Scan for the cell matching the given text and deliver its (X, Y) coordinate at center. 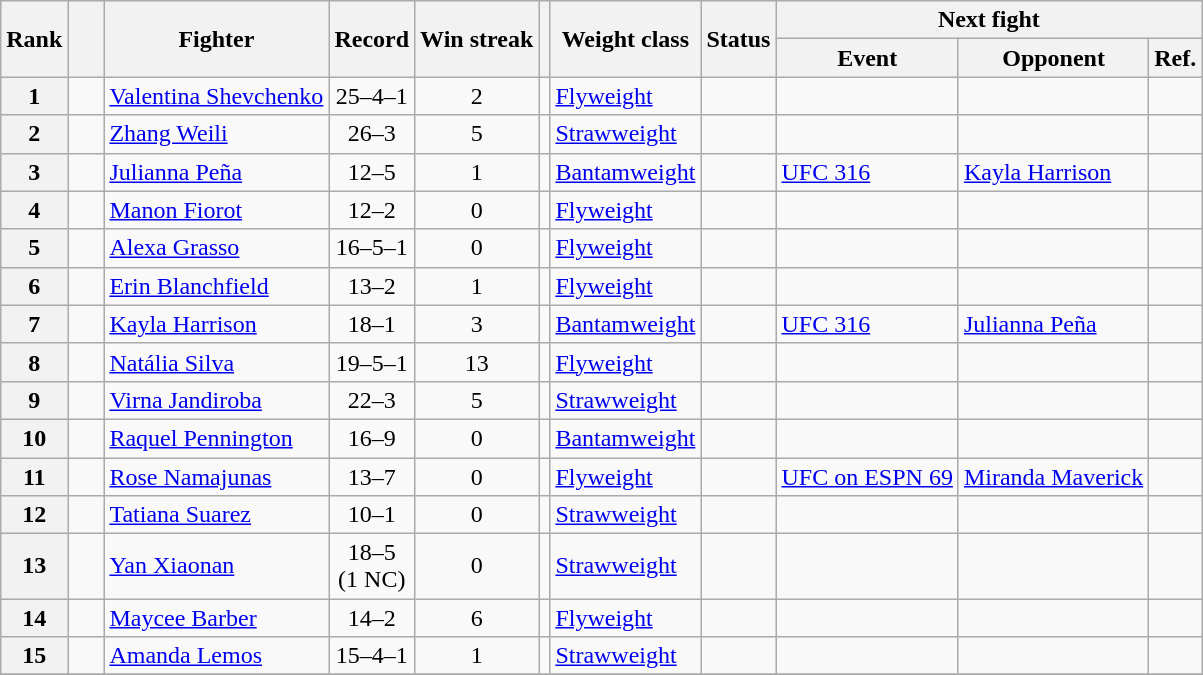
Tatiana Suarez (216, 515)
Opponent (1053, 58)
Miranda Maverick (1053, 477)
10–1 (372, 515)
Maycee Barber (216, 618)
Valentina Shevchenko (216, 96)
14 (34, 618)
12–2 (372, 210)
7 (34, 324)
14–2 (372, 618)
Next fight (989, 20)
12–5 (372, 172)
Amanda Lemos (216, 656)
Erin Blanchfield (216, 286)
18–5(1 NC) (372, 566)
Fighter (216, 39)
Raquel Pennington (216, 438)
Win streak (477, 39)
13–2 (372, 286)
Alexa Grasso (216, 248)
Yan Xiaonan (216, 566)
Virna Jandiroba (216, 400)
Rose Namajunas (216, 477)
Manon Fiorot (216, 210)
Status (738, 39)
26–3 (372, 134)
9 (34, 400)
18–1 (372, 324)
UFC on ESPN 69 (867, 477)
25–4–1 (372, 96)
12 (34, 515)
Weight class (626, 39)
4 (34, 210)
10 (34, 438)
11 (34, 477)
Record (372, 39)
Rank (34, 39)
Natália Silva (216, 362)
22–3 (372, 400)
16–9 (372, 438)
13–7 (372, 477)
19–5–1 (372, 362)
16–5–1 (372, 248)
15–4–1 (372, 656)
Zhang Weili (216, 134)
Event (867, 58)
8 (34, 362)
Ref. (1176, 58)
15 (34, 656)
